Locate the cell with the specified text and output its [X, Y] center coordinate. 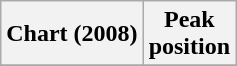
Chart (2008) [72, 34]
Peakposition [189, 34]
